Return the [x, y] coordinate for the center point of the cell that contains the specified text.  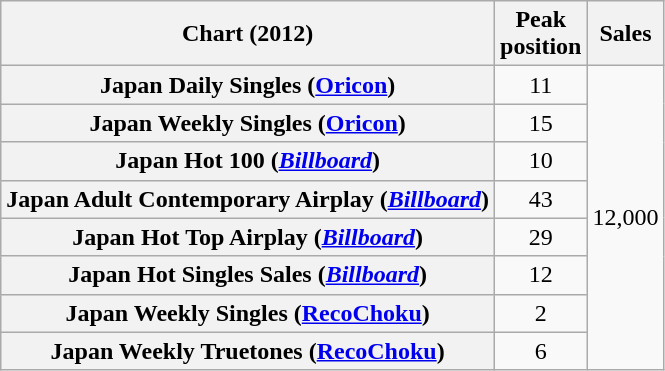
Japan Hot Singles Sales (Billboard) [248, 275]
Japan Hot 100 (Billboard) [248, 161]
10 [541, 161]
Japan Weekly Singles (Oricon) [248, 123]
Peakposition [541, 34]
15 [541, 123]
Japan Weekly Truetones (RecoChoku) [248, 351]
12,000 [626, 218]
Japan Weekly Singles (RecoChoku) [248, 313]
Japan Daily Singles (Oricon) [248, 85]
6 [541, 351]
Sales [626, 34]
11 [541, 85]
Japan Hot Top Airplay (Billboard) [248, 237]
2 [541, 313]
Japan Adult Contemporary Airplay (Billboard) [248, 199]
29 [541, 237]
12 [541, 275]
Chart (2012) [248, 34]
43 [541, 199]
